From the cell containing the given text, extract its center point as [x, y] coordinate. 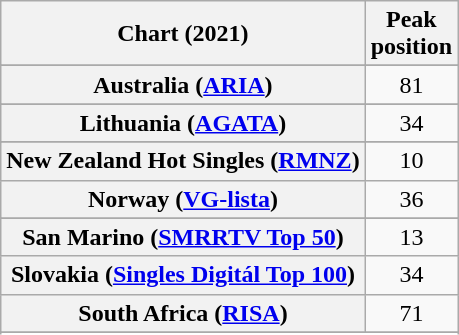
71 [411, 313]
San Marino (SMRRTV Top 50) [183, 237]
Australia (ARIA) [183, 85]
36 [411, 199]
Norway (VG-lista) [183, 199]
Lithuania (AGATA) [183, 123]
South Africa (RISA) [183, 313]
Slovakia (Singles Digitál Top 100) [183, 275]
10 [411, 161]
Chart (2021) [183, 34]
81 [411, 85]
New Zealand Hot Singles (RMNZ) [183, 161]
Peakposition [411, 34]
13 [411, 237]
